Output the (x, y) coordinate of the center of the cell containing the given text.  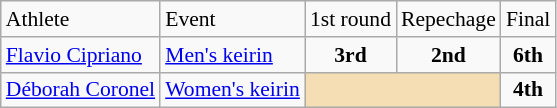
3rd (350, 55)
1st round (350, 19)
Déborah Coronel (80, 90)
Event (232, 19)
6th (528, 55)
Men's keirin (232, 55)
Repechage (448, 19)
Flavio Cipriano (80, 55)
Women's keirin (232, 90)
Athlete (80, 19)
Final (528, 19)
4th (528, 90)
2nd (448, 55)
